Return (X, Y) of the center of cell containing provided text 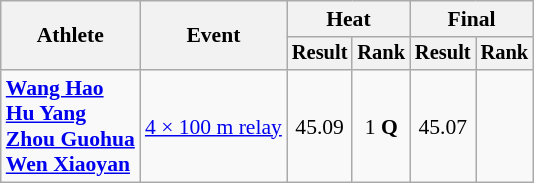
Event (214, 36)
45.07 (443, 126)
Wang HaoHu YangZhou GuohuaWen Xiaoyan (70, 126)
Athlete (70, 36)
Heat (348, 19)
Final (472, 19)
45.09 (320, 126)
4 × 100 m relay (214, 126)
1 Q (381, 126)
